For the text-containing cell, return its midpoint in [x, y] coordinate format. 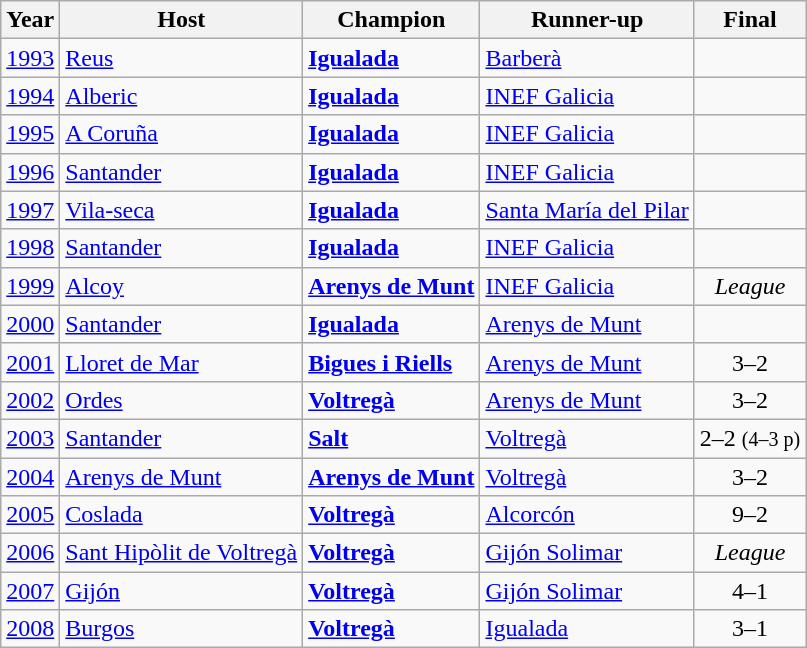
A Coruña [182, 134]
2002 [30, 400]
Ordes [182, 400]
1998 [30, 248]
Alberic [182, 96]
2007 [30, 591]
1995 [30, 134]
2000 [30, 324]
Salt [392, 438]
Burgos [182, 629]
Barberà [587, 58]
2–2 (4–3 p) [750, 438]
9–2 [750, 515]
Sant Hipòlit de Voltregà [182, 553]
Gijón [182, 591]
4–1 [750, 591]
Host [182, 20]
2001 [30, 362]
3–1 [750, 629]
2003 [30, 438]
Lloret de Mar [182, 362]
Vila-seca [182, 210]
2008 [30, 629]
1999 [30, 286]
Year [30, 20]
1993 [30, 58]
Reus [182, 58]
1994 [30, 96]
Champion [392, 20]
1997 [30, 210]
Alcorcón [587, 515]
2006 [30, 553]
1996 [30, 172]
Coslada [182, 515]
Bigues i Riells [392, 362]
Alcoy [182, 286]
2005 [30, 515]
2004 [30, 477]
Santa María del Pilar [587, 210]
Final [750, 20]
Runner-up [587, 20]
